Extract the [x, y] coordinate from the center of the cell holding the provided text.  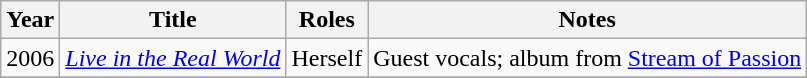
Year [30, 20]
Notes [588, 20]
Herself [327, 58]
Title [173, 20]
Guest vocals; album from Stream of Passion [588, 58]
2006 [30, 58]
Live in the Real World [173, 58]
Roles [327, 20]
